Capture the cell that displays the provided text and extract its [X, Y] central coordinate. 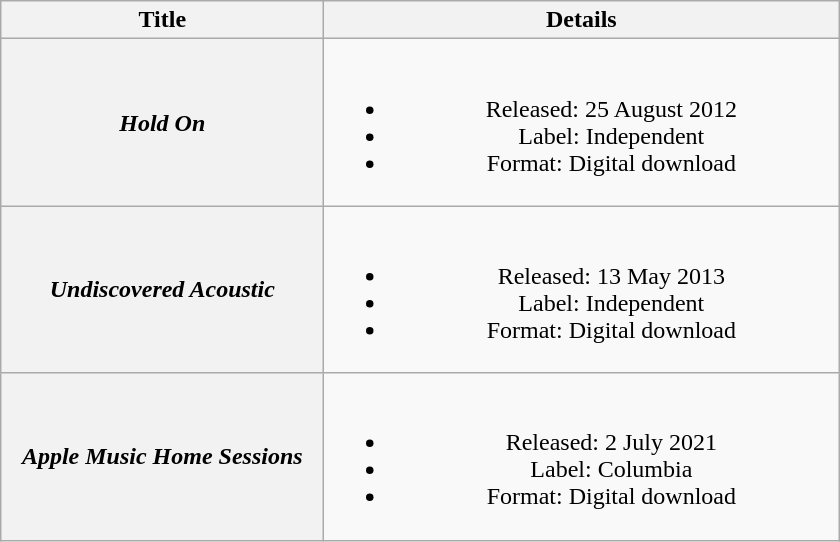
Title [162, 20]
Details [582, 20]
Undiscovered Acoustic [162, 290]
Apple Music Home Sessions [162, 456]
Released: 2 July 2021Label: ColumbiaFormat: Digital download [582, 456]
Hold On [162, 122]
Released: 25 August 2012Label: IndependentFormat: Digital download [582, 122]
Released: 13 May 2013Label: IndependentFormat: Digital download [582, 290]
